Detect which cell encompasses the target text, then output its (x, y) center coordinate. 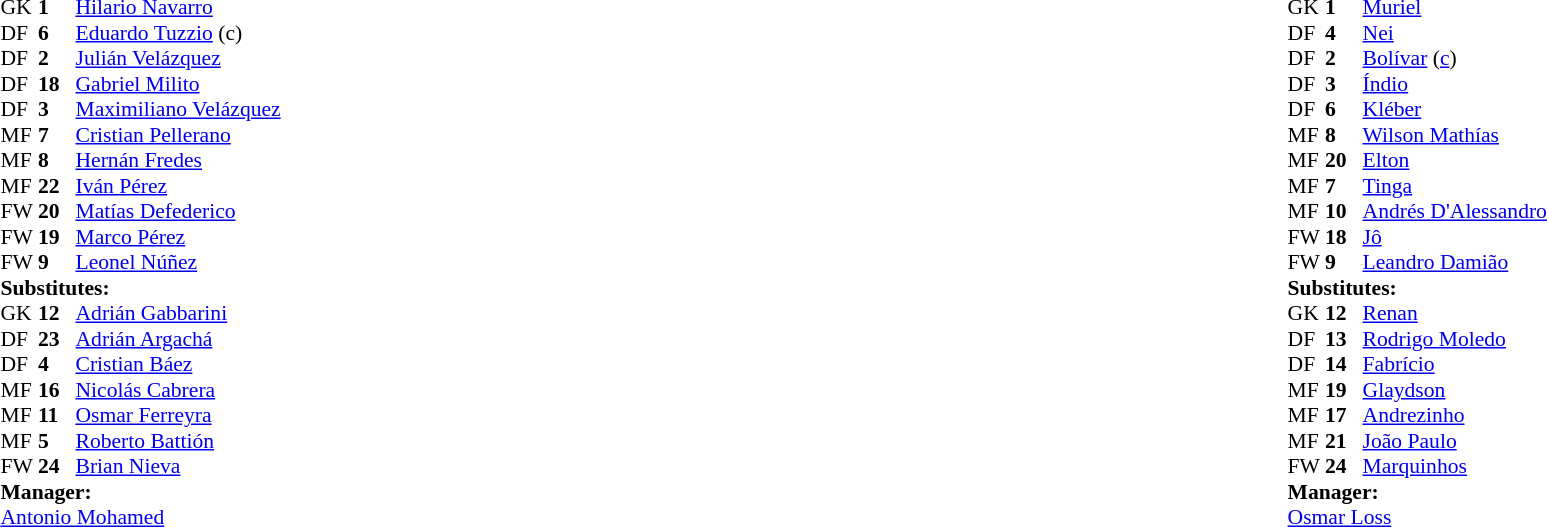
Brian Nieva (178, 467)
Julián Velázquez (178, 59)
Leonel Núñez (178, 263)
Bolívar (c) (1455, 59)
Cristian Pellerano (178, 135)
Glaydson (1455, 390)
Osmar Ferreyra (178, 415)
Jô (1455, 237)
Índio (1455, 84)
Andrezinho (1455, 415)
Iván Pérez (178, 186)
Adrián Gabbarini (178, 313)
Renan (1455, 313)
Fabrício (1455, 365)
Hernán Fredes (178, 161)
Elton (1455, 161)
Nicolás Cabrera (178, 390)
Wilson Mathías (1455, 135)
Gabriel Milito (178, 84)
Maximiliano Velázquez (178, 109)
Kléber (1455, 109)
Andrés D'Alessandro (1455, 211)
Nei (1455, 33)
Eduardo Tuzzio (c) (178, 33)
Adrián Argachá (178, 339)
Roberto Battión (178, 441)
Matías Defederico (178, 211)
16 (57, 390)
Cristian Báez (178, 365)
Marquinhos (1455, 467)
Tinga (1455, 186)
21 (1344, 441)
João Paulo (1455, 441)
22 (57, 186)
14 (1344, 365)
5 (57, 441)
23 (57, 339)
17 (1344, 415)
Marco Pérez (178, 237)
Rodrigo Moledo (1455, 339)
13 (1344, 339)
11 (57, 415)
10 (1344, 211)
Leandro Damião (1455, 263)
